Search for the cell housing the specified text and yield its [x, y] center coordinate. 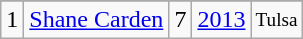
Tulsa [276, 20]
2013 [222, 20]
Shane Carden [96, 20]
7 [180, 20]
1 [12, 20]
